From the cell containing the given text, extract its center point as (x, y) coordinate. 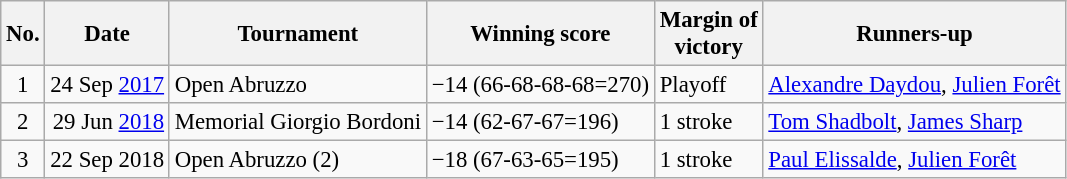
3 (23, 160)
−14 (66-68-68-68=270) (540, 85)
Memorial Giorgio Bordoni (298, 122)
Winning score (540, 34)
Date (107, 34)
Margin ofvictory (708, 34)
Runners-up (914, 34)
2 (23, 122)
Alexandre Daydou, Julien Forêt (914, 85)
−14 (62-67-67=196) (540, 122)
22 Sep 2018 (107, 160)
No. (23, 34)
29 Jun 2018 (107, 122)
Open Abruzzo (2) (298, 160)
Paul Elissalde, Julien Forêt (914, 160)
24 Sep 2017 (107, 85)
Tournament (298, 34)
Tom Shadbolt, James Sharp (914, 122)
1 (23, 85)
Playoff (708, 85)
−18 (67-63-65=195) (540, 160)
Open Abruzzo (298, 85)
